Return [x, y] of the center of cell containing provided text 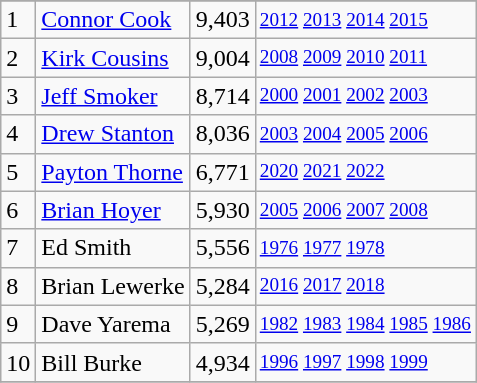
9,004 [222, 58]
6 [18, 210]
2008 2009 2010 2011 [365, 58]
Payton Thorne [113, 172]
Bill Burke [113, 362]
Connor Cook [113, 20]
8 [18, 286]
1982 1983 1984 1985 1986 [365, 324]
Drew Stanton [113, 134]
4,934 [222, 362]
9 [18, 324]
5,269 [222, 324]
1 [18, 20]
2020 2021 2022 [365, 172]
6,771 [222, 172]
Jeff Smoker [113, 96]
2016 2017 2018 [365, 286]
3 [18, 96]
5 [18, 172]
Ed Smith [113, 248]
1996 1997 1998 1999 [365, 362]
Brian Hoyer [113, 210]
8,036 [222, 134]
1976 1977 1978 [365, 248]
2003 2004 2005 2006 [365, 134]
2 [18, 58]
2012 2013 2014 2015 [365, 20]
4 [18, 134]
Dave Yarema [113, 324]
2005 2006 2007 2008 [365, 210]
Brian Lewerke [113, 286]
5,930 [222, 210]
7 [18, 248]
5,556 [222, 248]
9,403 [222, 20]
Kirk Cousins [113, 58]
5,284 [222, 286]
10 [18, 362]
2000 2001 2002 2003 [365, 96]
8,714 [222, 96]
